Pinpoint the cell where the given text exists, returning its (x, y) midpoint coordinate. 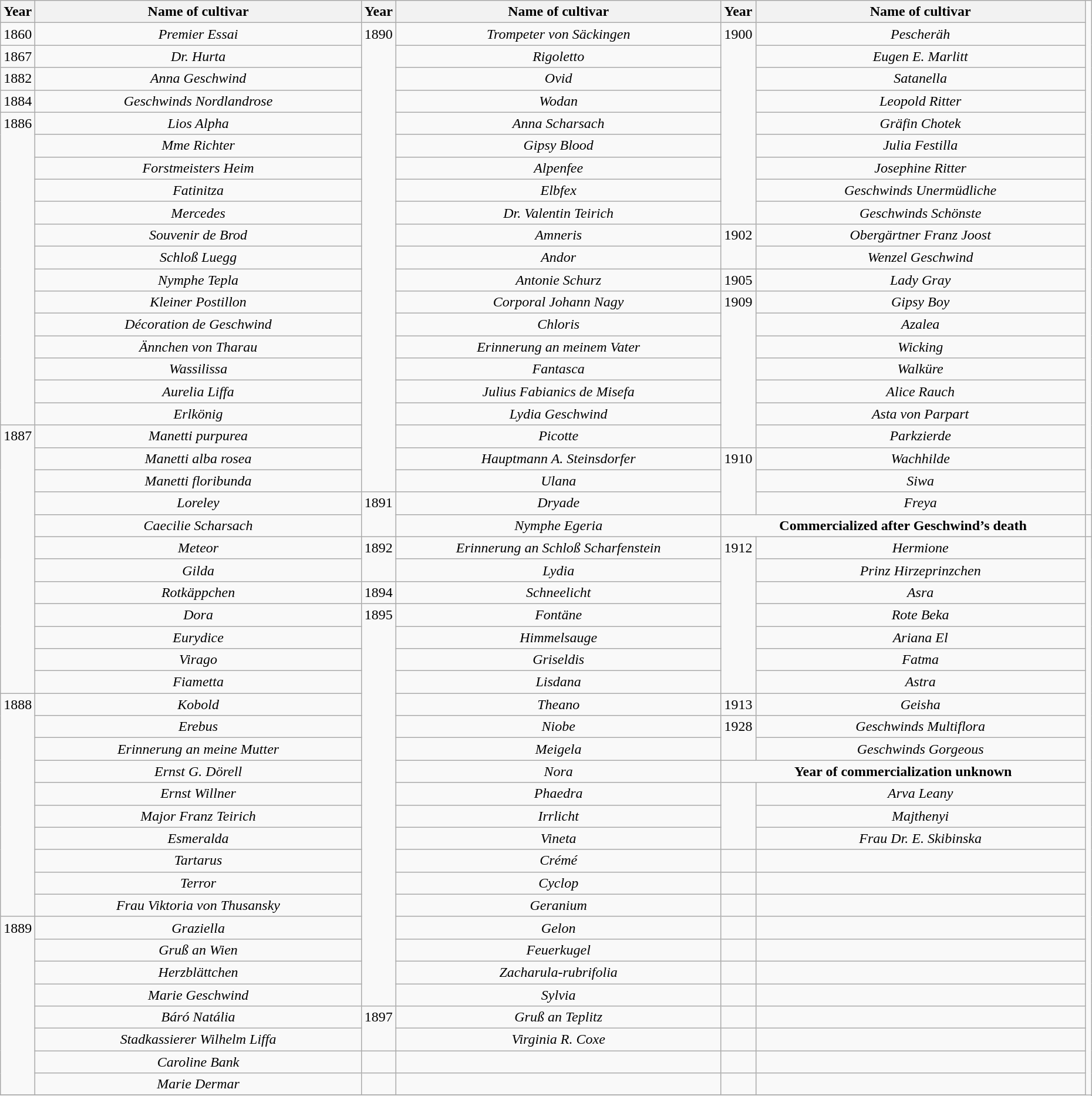
Dora (198, 615)
Kleiner Postillon (198, 302)
Julia Festilla (921, 146)
Phaedra (558, 794)
Manetti floribunda (198, 481)
Ulana (558, 481)
Josephine Ritter (921, 168)
Lisdana (558, 682)
Erinnerung an Schloß Scharfenstein (558, 548)
Wicking (921, 347)
Leopold Ritter (921, 101)
1890 (378, 257)
Geschwinds Schönste (921, 213)
Feuerkugel (558, 950)
Nymphe Tepla (198, 280)
Majthenyi (921, 816)
Alice Rauch (921, 392)
1860 (18, 34)
Aurelia Liffa (198, 392)
Trompeter von Säckingen (558, 34)
1910 (739, 481)
Erinnerung an meinem Vater (558, 347)
Vineta (558, 838)
Lydia Geschwind (558, 414)
Mme Richter (198, 146)
Caroline Bank (198, 1062)
1886 (18, 269)
Nora (558, 771)
Graziella (198, 928)
1894 (378, 592)
Ovid (558, 79)
Wachhilde (921, 458)
Satanella (921, 79)
Major Franz Teirich (198, 816)
1884 (18, 101)
Erebus (198, 727)
Eurydice (198, 637)
Cyclop (558, 883)
Gruß an Wien (198, 950)
Anna Scharsach (558, 123)
Irrlicht (558, 816)
Fatma (921, 660)
Fantasca (558, 369)
Geschwinds Gorgeous (921, 749)
Pescheräh (921, 34)
Arva Leany (921, 794)
Year of commercialization unknown (903, 771)
Forstmeisters Heim (198, 168)
Antonie Schurz (558, 280)
1867 (18, 56)
Astra (921, 682)
1892 (378, 559)
Corporal Johann Nagy (558, 302)
Lady Gray (921, 280)
Walküre (921, 369)
Rote Beka (921, 615)
Frau Dr. E. Skibinska (921, 838)
Andor (558, 257)
Freya (921, 503)
Wodan (558, 101)
Sylvia (558, 995)
Terror (198, 883)
Fatinitza (198, 190)
1891 (378, 514)
1887 (18, 559)
Souvenir de Brod (198, 235)
Schloß Luegg (198, 257)
Elbfex (558, 190)
Lydia (558, 570)
Julius Fabianics de Misefa (558, 392)
Geschwinds Multiflora (921, 727)
Wassilissa (198, 369)
Ariana El (921, 637)
1895 (378, 804)
Meigela (558, 749)
1909 (739, 369)
Ernst Willner (198, 794)
Rigoletto (558, 56)
Frau Viktoria von Thusansky (198, 905)
Gipsy Boy (921, 302)
Azalea (921, 325)
1888 (18, 805)
Báró Natália (198, 1017)
Gräfin Chotek (921, 123)
Schneelicht (558, 592)
Geranium (558, 905)
Herzblättchen (198, 972)
1897 (378, 1028)
Niobe (558, 727)
1928 (739, 738)
Meteor (198, 548)
Gelon (558, 928)
Dr. Valentin Teirich (558, 213)
Manetti purpurea (198, 436)
Virago (198, 660)
Caecilie Scharsach (198, 525)
Prinz Hirzeprinzchen (921, 570)
Parkzierde (921, 436)
Asra (921, 592)
Gilda (198, 570)
Crémé (558, 861)
Zacharula-rubrifolia (558, 972)
Gipsy Blood (558, 146)
1889 (18, 1006)
Virginia R. Coxe (558, 1040)
1882 (18, 79)
Ernst G. Dörell (198, 771)
Griseldis (558, 660)
Geisha (921, 704)
Erinnerung an meine Mutter (198, 749)
1912 (739, 615)
Alpenfee (558, 168)
Premier Essai (198, 34)
Dr. Hurta (198, 56)
Loreley (198, 503)
Himmelsauge (558, 637)
Tartarus (198, 861)
Nymphe Egeria (558, 525)
Amneris (558, 235)
Rotkäppchen (198, 592)
Anna Geschwind (198, 79)
Siwa (921, 481)
1900 (739, 123)
Geschwinds Nordlandrose (198, 101)
Asta von Parpart (921, 414)
Marie Geschwind (198, 995)
1913 (739, 704)
1902 (739, 246)
Erlkönig (198, 414)
Stadkassierer Wilhelm Liffa (198, 1040)
Dryade (558, 503)
Fontäne (558, 615)
1905 (739, 280)
Fiametta (198, 682)
Hauptmann A. Steinsdorfer (558, 458)
Theano (558, 704)
Manetti alba rosea (198, 458)
Ännchen von Tharau (198, 347)
Commercialized after Geschwind’s death (903, 525)
Gruß an Teplitz (558, 1017)
Kobold (198, 704)
Esmeralda (198, 838)
Mercedes (198, 213)
Wenzel Geschwind (921, 257)
Décoration de Geschwind (198, 325)
Lios Alpha (198, 123)
Geschwinds Unermüdliche (921, 190)
Picotte (558, 436)
Hermione (921, 548)
Marie Dermar (198, 1084)
Obergärtner Franz Joost (921, 235)
Eugen E. Marlitt (921, 56)
Chloris (558, 325)
